Scan for the cell matching the given text and deliver its (x, y) coordinate at center. 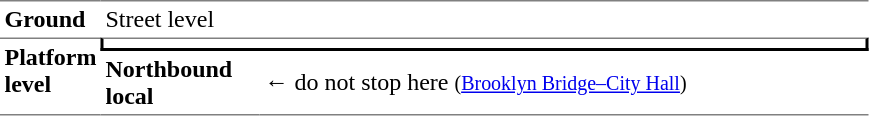
Ground (50, 19)
Street level (485, 19)
Northbound local (180, 83)
← do not stop here (Brooklyn Bridge–City Hall) (564, 83)
Platformlevel (50, 77)
